Pinpoint the cell where the given text exists, returning its [x, y] midpoint coordinate. 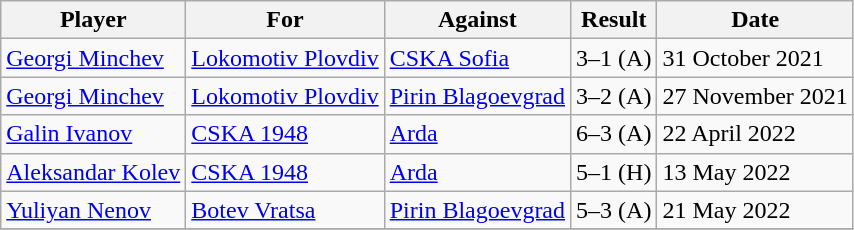
Yuliyan Nenov [94, 210]
5–1 (H) [614, 172]
Result [614, 20]
22 April 2022 [755, 134]
13 May 2022 [755, 172]
CSKA Sofia [477, 58]
Against [477, 20]
27 November 2021 [755, 96]
Botev Vratsa [285, 210]
5–3 (A) [614, 210]
21 May 2022 [755, 210]
Date [755, 20]
Galin Ivanov [94, 134]
Player [94, 20]
6–3 (A) [614, 134]
3–1 (A) [614, 58]
3–2 (A) [614, 96]
For [285, 20]
Aleksandar Kolev [94, 172]
31 October 2021 [755, 58]
